Output the (x, y) coordinate of the center of the cell containing the given text.  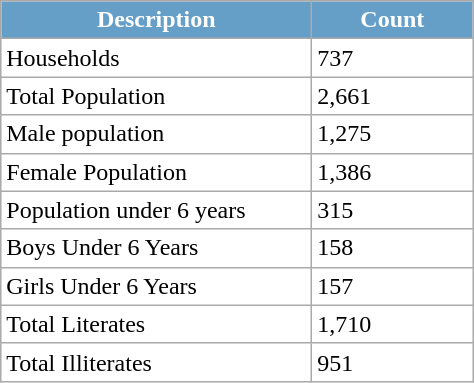
1,710 (392, 324)
Total Illiterates (156, 362)
Description (156, 20)
Total Population (156, 96)
Male population (156, 134)
2,661 (392, 96)
Total Literates (156, 324)
951 (392, 362)
737 (392, 58)
Population under 6 years (156, 210)
315 (392, 210)
Female Population (156, 172)
158 (392, 248)
Boys Under 6 Years (156, 248)
157 (392, 286)
1,275 (392, 134)
Girls Under 6 Years (156, 286)
Count (392, 20)
1,386 (392, 172)
Households (156, 58)
